Output the (X, Y) coordinate of the center of the cell containing the given text.  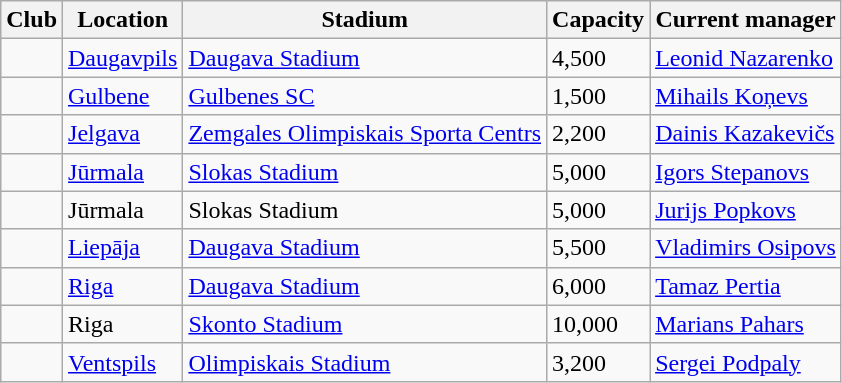
2,200 (598, 134)
Gulbenes SC (365, 96)
Tamaz Pertia (746, 286)
Leonid Nazarenko (746, 58)
6,000 (598, 286)
1,500 (598, 96)
Current manager (746, 20)
Marians Pahars (746, 324)
5,500 (598, 248)
Liepāja (123, 248)
Daugavpils (123, 58)
Skonto Stadium (365, 324)
Mihails Koņevs (746, 96)
Location (123, 20)
Igors Stepanovs (746, 172)
Sergei Podpaly (746, 362)
10,000 (598, 324)
Olimpiskais Stadium (365, 362)
Capacity (598, 20)
3,200 (598, 362)
Jurijs Popkovs (746, 210)
Ventspils (123, 362)
Dainis Kazakevičs (746, 134)
Vladimirs Osipovs (746, 248)
Club (32, 20)
Jelgava (123, 134)
Stadium (365, 20)
4,500 (598, 58)
Zemgales Olimpiskais Sporta Centrs (365, 134)
Gulbene (123, 96)
